Search for the cell housing the specified text and yield its (X, Y) center coordinate. 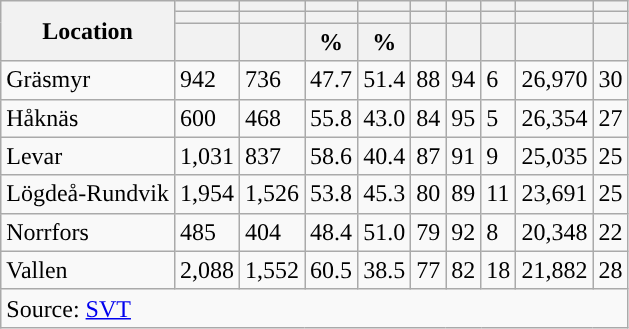
Levar (88, 156)
600 (206, 118)
5 (498, 118)
47.7 (332, 80)
43.0 (384, 118)
11 (498, 194)
82 (464, 270)
1,031 (206, 156)
Lögdeå-Rundvik (88, 194)
9 (498, 156)
58.6 (332, 156)
51.0 (384, 232)
77 (428, 270)
23,691 (554, 194)
53.8 (332, 194)
1,526 (272, 194)
88 (428, 80)
837 (272, 156)
92 (464, 232)
30 (610, 80)
2,088 (206, 270)
8 (498, 232)
25,035 (554, 156)
40.4 (384, 156)
51.4 (384, 80)
45.3 (384, 194)
91 (464, 156)
468 (272, 118)
95 (464, 118)
1,954 (206, 194)
22 (610, 232)
Norrfors (88, 232)
28 (610, 270)
26,354 (554, 118)
18 (498, 270)
79 (428, 232)
736 (272, 80)
55.8 (332, 118)
21,882 (554, 270)
485 (206, 232)
84 (428, 118)
60.5 (332, 270)
48.4 (332, 232)
Location (88, 31)
6 (498, 80)
Gräsmyr (88, 80)
Source: SVT (314, 308)
942 (206, 80)
20,348 (554, 232)
38.5 (384, 270)
80 (428, 194)
94 (464, 80)
87 (428, 156)
Vallen (88, 270)
26,970 (554, 80)
89 (464, 194)
404 (272, 232)
Håknäs (88, 118)
1,552 (272, 270)
27 (610, 118)
